Pinpoint the cell where the given text exists, returning its [x, y] midpoint coordinate. 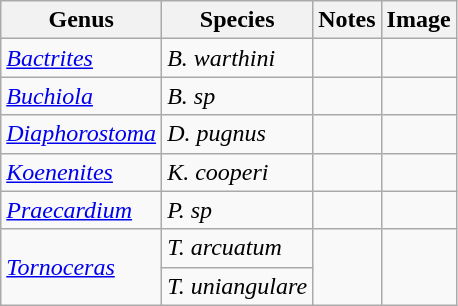
Koenenites [82, 172]
Tornoceras [82, 267]
Buchiola [82, 96]
T. uniangulare [238, 286]
Praecardium [82, 210]
Notes [347, 20]
B. warthini [238, 58]
Bactrites [82, 58]
Image [418, 20]
Genus [82, 20]
D. pugnus [238, 134]
T. arcuatum [238, 248]
B. sp [238, 96]
Diaphorostoma [82, 134]
P. sp [238, 210]
K. cooperi [238, 172]
Species [238, 20]
